From the cell containing the given text, extract its center point as (x, y) coordinate. 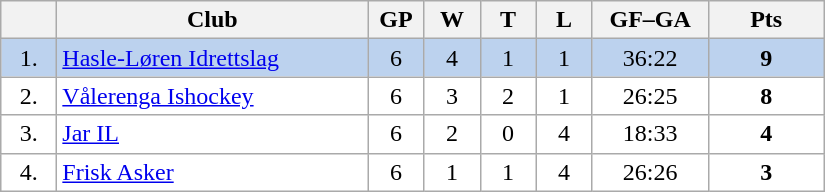
GP (396, 20)
W (452, 20)
L (564, 20)
1. (29, 58)
GF–GA (650, 20)
2. (29, 96)
26:26 (650, 172)
T (508, 20)
9 (766, 58)
3. (29, 134)
Hasle-Løren Idrettslag (212, 58)
36:22 (650, 58)
8 (766, 96)
Pts (766, 20)
Jar IL (212, 134)
Frisk Asker (212, 172)
4. (29, 172)
0 (508, 134)
Club (212, 20)
Vålerenga Ishockey (212, 96)
18:33 (650, 134)
26:25 (650, 96)
